Determine the (X, Y) coordinate at the center of the cell enclosing the given text.  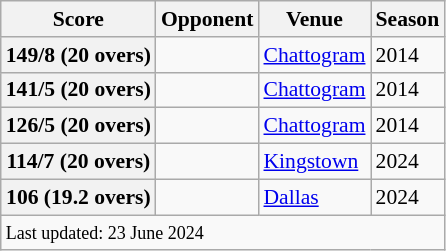
Opponent (208, 19)
106 (19.2 overs) (78, 197)
126/5 (20 overs) (78, 126)
114/7 (20 overs) (78, 162)
141/5 (20 overs) (78, 90)
Season (408, 19)
Kingstown (314, 162)
Score (78, 19)
Venue (314, 19)
Last updated: 23 June 2024 (222, 233)
Dallas (314, 197)
149/8 (20 overs) (78, 55)
